For the text-containing cell, return its midpoint in (X, Y) coordinate format. 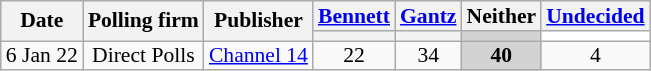
Undecided (595, 16)
Publisher (258, 21)
Neither (502, 16)
40 (502, 56)
Gantz (428, 16)
Bennett (354, 16)
4 (595, 56)
6 Jan 22 (42, 56)
Direct Polls (144, 56)
Channel 14 (258, 56)
34 (428, 56)
Date (42, 21)
22 (354, 56)
Polling firm (144, 21)
